For the text-containing cell, return its midpoint in [x, y] coordinate format. 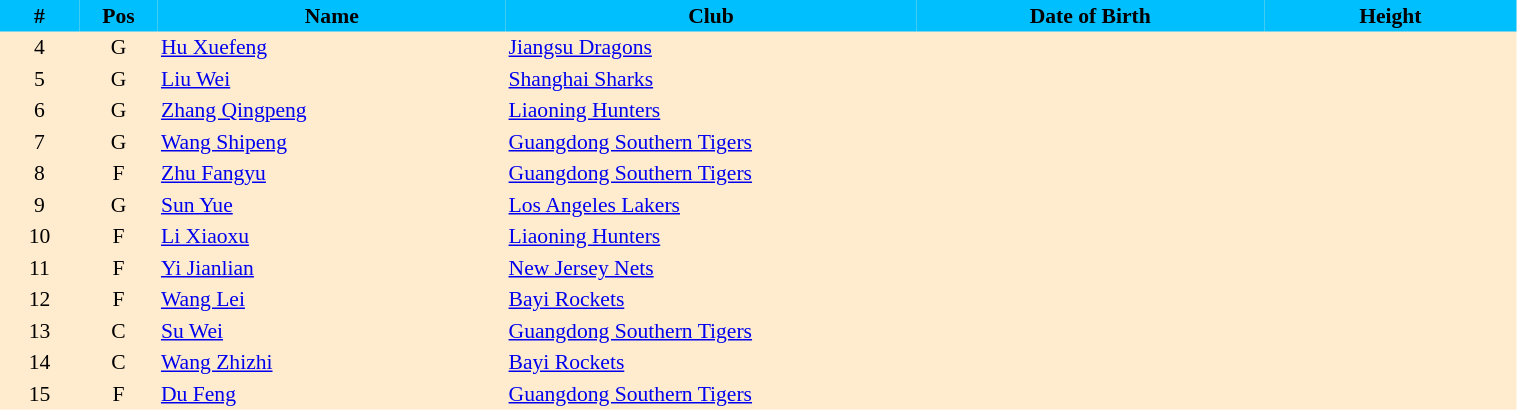
12 [40, 300]
Yi Jianlian [332, 268]
5 [40, 79]
# [40, 16]
11 [40, 268]
Date of Birth [1090, 16]
Shanghai Sharks [712, 79]
13 [40, 331]
4 [40, 48]
6 [40, 110]
New Jersey Nets [712, 268]
Wang Zhizhi [332, 362]
Du Feng [332, 394]
Height [1390, 16]
Zhang Qingpeng [332, 110]
Name [332, 16]
Club [712, 16]
15 [40, 394]
9 [40, 205]
Su Wei [332, 331]
Wang Shipeng [332, 142]
Sun Yue [332, 205]
Los Angeles Lakers [712, 205]
Jiangsu Dragons [712, 48]
Pos [118, 16]
Hu Xuefeng [332, 48]
7 [40, 142]
Zhu Fangyu [332, 174]
Wang Lei [332, 300]
10 [40, 236]
Liu Wei [332, 79]
8 [40, 174]
14 [40, 362]
Li Xiaoxu [332, 236]
